Pinpoint the cell where the given text exists, returning its (X, Y) midpoint coordinate. 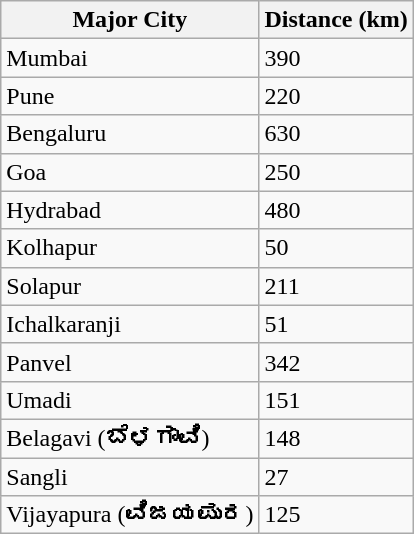
390 (336, 58)
Sangli (130, 477)
Panvel (130, 362)
Kolhapur (130, 248)
Major City (130, 20)
148 (336, 438)
Hydrabad (130, 210)
211 (336, 286)
Bengaluru (130, 134)
Vijayapura (ವಿಜಯಪುರ) (130, 515)
Mumbai (130, 58)
50 (336, 248)
220 (336, 96)
Umadi (130, 400)
51 (336, 324)
Belagavi (ಬೆಳಗಾವಿ) (130, 438)
Distance (km) (336, 20)
480 (336, 210)
Ichalkaranji (130, 324)
Goa (130, 172)
342 (336, 362)
Pune (130, 96)
Solapur (130, 286)
630 (336, 134)
27 (336, 477)
125 (336, 515)
151 (336, 400)
250 (336, 172)
